From the cell containing the given text, extract its center point as [x, y] coordinate. 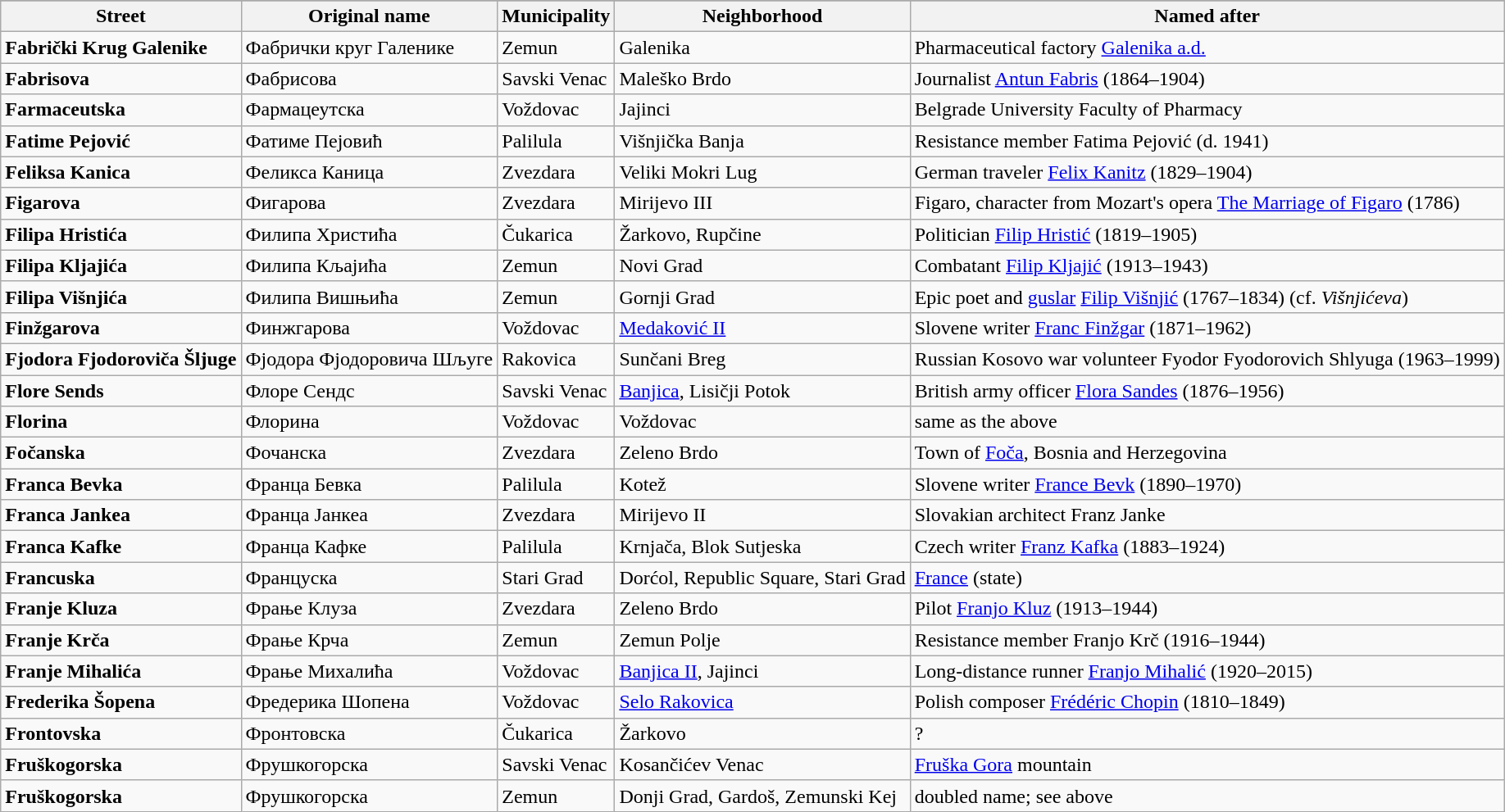
Street [121, 16]
Florina [121, 422]
? [1207, 733]
Medaković II [762, 328]
Feliksa Kanica [121, 172]
Original name [369, 16]
German traveler Felix Kanitz (1829–1904) [1207, 172]
Figarova [121, 203]
Dorćol, Republic Square, Stari Grad [762, 578]
Фрање Крча [369, 640]
Politician Filip Hristić (1819–1905) [1207, 234]
Филипа Кљајића [369, 265]
Фочанска [369, 453]
Czech writer Franz Kafka (1883–1924) [1207, 547]
Fruška Gora mountain [1207, 764]
Pilot Franjo Kluz (1913–1944) [1207, 609]
Mirijevo II [762, 515]
Fabrički Krug Galenike [121, 48]
Neighborhood [762, 16]
Феликса Каница [369, 172]
Combatant Filip Kljajić (1913–1943) [1207, 265]
Финжгарова [369, 328]
Filipa Hristića [121, 234]
Russian Kosovo war volunteer Fyodor Fyodorovich Shlyuga (1963–1999) [1207, 359]
Town of Foča, Bosnia and Herzegovina [1207, 453]
Gornji Grad [762, 297]
Фронтовска [369, 733]
Francuska [121, 578]
Pharmaceutical factory Galenika a.d. [1207, 48]
Franca Kafke [121, 547]
Фрање Клуза [369, 609]
Franca Jankea [121, 515]
Kotež [762, 484]
Sunčani Breg [762, 359]
Galenika [762, 48]
Фигарова [369, 203]
doubled name; see above [1207, 796]
Novi Grad [762, 265]
Franje Kluza [121, 609]
Флорина [369, 422]
Jajinci [762, 110]
Француска [369, 578]
Višnjička Banja [762, 141]
Epic poet and guslar Filip Višnjić (1767–1834) (cf. Višnjićeva) [1207, 297]
Fabrisova [121, 79]
Slovene writer France Bevk (1890–1970) [1207, 484]
Франца Јанкеа [369, 515]
Finžgarova [121, 328]
Franje Krča [121, 640]
Banjica, Lisičji Potok [762, 391]
Фрање Михалића [369, 671]
Филипа Христића [369, 234]
Žarkovo [762, 733]
Фабрисова [369, 79]
Fočanska [121, 453]
France (state) [1207, 578]
Filipa Višnjića [121, 297]
Figaro, character from Mozart's opera The Marriage of Figaro (1786) [1207, 203]
Флоре Сендс [369, 391]
Фабрички круг Галенике [369, 48]
Franca Bevka [121, 484]
Slovene writer Franc Finžgar (1871–1962) [1207, 328]
Journalist Antun Fabris (1864–1904) [1207, 79]
Maleško Brdo [762, 79]
Farmaceutska [121, 110]
Fjodora Fjodoroviča Šljuge [121, 359]
Фатиме Пејовић [369, 141]
Belgrade University Faculty of Pharmacy [1207, 110]
Филипа Вишњића [369, 297]
Long-distance runner Franjo Mihalić (1920–2015) [1207, 671]
Žarkovo, Rupčine [762, 234]
Slovakian architect Franz Janke [1207, 515]
Фармацеутска [369, 110]
Fatime Pejović [121, 141]
Franje Mihalića [121, 671]
Kosančićev Venac [762, 764]
Municipality [556, 16]
Фјодора Фјодоровича Шљуге [369, 359]
Resistance member Franjo Krč (1916–1944) [1207, 640]
Frederika Šopena [121, 702]
Frontovska [121, 733]
Donji Grad, Gardoš, Zemunski Kej [762, 796]
Франца Кафке [369, 547]
Banjica II, Jajinci [762, 671]
Named after [1207, 16]
Rakovica [556, 359]
Polish composer Frédéric Chopin (1810–1849) [1207, 702]
Mirijevo III [762, 203]
Zemun Poljе [762, 640]
Flore Sends [121, 391]
Selo Rakovica [762, 702]
Krnjača, Blok Sutjeska [762, 547]
same as the above [1207, 422]
Франца Бевка [369, 484]
Veliki Mokri Lug [762, 172]
Stari Grad [556, 578]
Resistance member Fatima Pejović (d. 1941) [1207, 141]
Фредерика Шопена [369, 702]
Filipa Kljajića [121, 265]
British army officer Flora Sandes (1876–1956) [1207, 391]
